Return (x, y) of the center of cell containing provided text 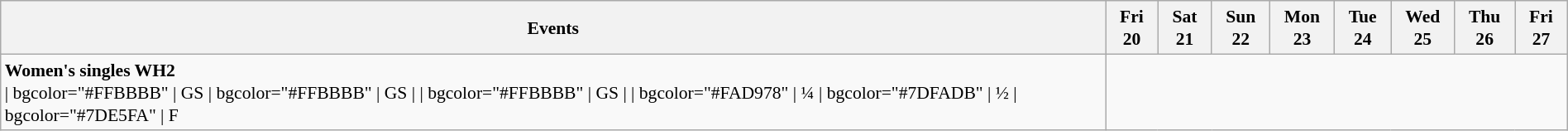
Events (553, 27)
Fri 20 (1131, 27)
Sun 22 (1241, 27)
Fri 27 (1542, 27)
Sat 21 (1184, 27)
Thu 26 (1485, 27)
Tue 24 (1363, 27)
Wed 25 (1422, 27)
Mon 23 (1303, 27)
